Extract the [X, Y] coordinate from the center of the cell holding the provided text.  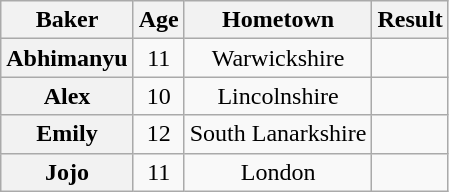
Age [158, 20]
London [278, 172]
Warwickshire [278, 58]
Abhimanyu [67, 58]
Alex [67, 96]
Hometown [278, 20]
Emily [67, 134]
12 [158, 134]
Result [410, 20]
Baker [67, 20]
10 [158, 96]
Jojo [67, 172]
South Lanarkshire [278, 134]
Lincolnshire [278, 96]
